Capture the cell that displays the provided text and extract its (x, y) central coordinate. 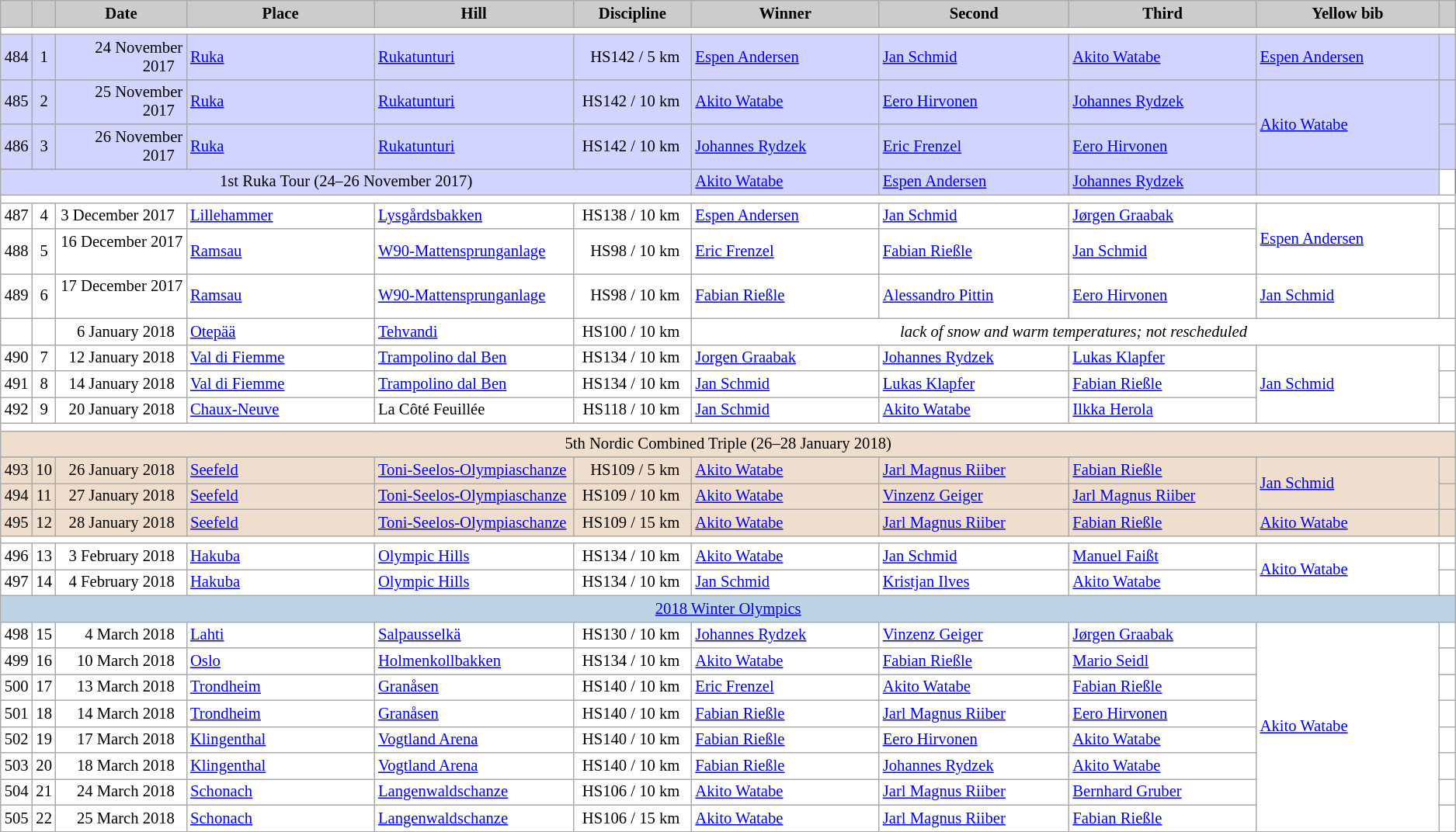
496 (17, 556)
8 (43, 384)
12 (43, 522)
502 (17, 740)
501 (17, 713)
Kristjan Ilves (974, 582)
Third (1162, 13)
Lysgårdsbakken (474, 216)
16 December 2017 (121, 251)
19 (43, 740)
498 (17, 635)
13 March 2018 (121, 687)
505 (17, 818)
18 March 2018 (121, 766)
486 (17, 147)
27 January 2018 (121, 496)
HS109 / 15 km (632, 522)
492 (17, 410)
Tehvandi (474, 331)
7 (43, 358)
Manuel Faißt (1162, 556)
Winner (784, 13)
493 (17, 470)
14 March 2018 (121, 713)
Discipline (632, 13)
488 (17, 251)
10 (43, 470)
2018 Winter Olympics (728, 608)
4 February 2018 (121, 582)
11 (43, 496)
503 (17, 766)
499 (17, 660)
22 (43, 818)
Yellow bib (1348, 13)
25 March 2018 (121, 818)
14 (43, 582)
485 (17, 102)
Otepää (280, 331)
HS109 / 10 km (632, 496)
4 (43, 216)
490 (17, 358)
24 March 2018 (121, 792)
13 (43, 556)
Chaux-Neuve (280, 410)
20 January 2018 (121, 410)
4 March 2018 (121, 635)
Place (280, 13)
HS109 / 5 km (632, 470)
484 (17, 57)
17 March 2018 (121, 740)
Mario Seidl (1162, 660)
HS118 / 10 km (632, 410)
24 November 2017 (121, 57)
494 (17, 496)
Jorgen Graabak (784, 358)
5 (43, 251)
15 (43, 635)
491 (17, 384)
Salpausselkä (474, 635)
Hill (474, 13)
12 January 2018 (121, 358)
10 March 2018 (121, 660)
2 (43, 102)
HS106 / 10 km (632, 792)
25 November 2017 (121, 102)
20 (43, 766)
lack of snow and warm temperatures; not rescheduled (1073, 331)
489 (17, 296)
6 January 2018 (121, 331)
Second (974, 13)
Bernhard Gruber (1162, 792)
La Côté Feuillée (474, 410)
21 (43, 792)
Date (121, 13)
1st Ruka Tour (24–26 November 2017) (346, 182)
504 (17, 792)
17 December 2017 (121, 296)
HS138 / 10 km (632, 216)
Lillehammer (280, 216)
Oslo (280, 660)
HS142 / 5 km (632, 57)
18 (43, 713)
HS106 / 15 km (632, 818)
3 (43, 147)
9 (43, 410)
495 (17, 522)
3 February 2018 (121, 556)
28 January 2018 (121, 522)
6 (43, 296)
17 (43, 687)
497 (17, 582)
487 (17, 216)
HS130 / 10 km (632, 635)
26 November 2017 (121, 147)
1 (43, 57)
3 December 2017 (121, 216)
500 (17, 687)
Holmenkollbakken (474, 660)
Ilkka Herola (1162, 410)
Lahti (280, 635)
5th Nordic Combined Triple (26–28 January 2018) (728, 444)
16 (43, 660)
HS100 / 10 km (632, 331)
26 January 2018 (121, 470)
14 January 2018 (121, 384)
Alessandro Pittin (974, 296)
